Extract the (x, y) coordinate from the center of the cell holding the provided text.  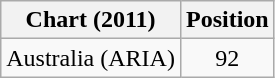
Chart (2011) (91, 20)
Position (227, 20)
92 (227, 58)
Australia (ARIA) (91, 58)
